Provide the (X, Y) coordinate of the cell's center where the given text is located.  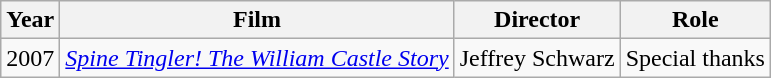
Spine Tingler! The William Castle Story (257, 58)
Role (695, 20)
2007 (30, 58)
Year (30, 20)
Director (537, 20)
Special thanks (695, 58)
Film (257, 20)
Jeffrey Schwarz (537, 58)
